Detect which cell encompasses the target text, then output its (X, Y) center coordinate. 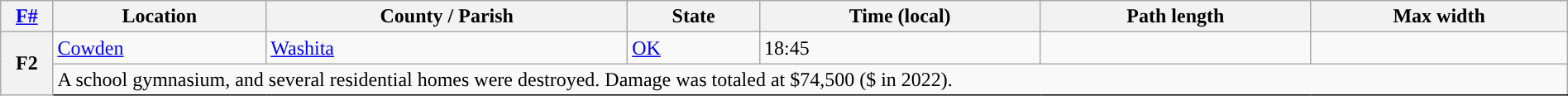
A school gymnasium, and several residential homes were destroyed. Damage was totaled at $74,500 ($ in 2022). (810, 79)
F2 (26, 64)
County / Parish (447, 17)
Location (160, 17)
State (694, 17)
18:45 (900, 48)
Cowden (160, 48)
Time (local) (900, 17)
OK (694, 48)
F# (26, 17)
Path length (1176, 17)
Washita (447, 48)
Max width (1439, 17)
